Extract the [X, Y] coordinate from the center of the cell holding the provided text.  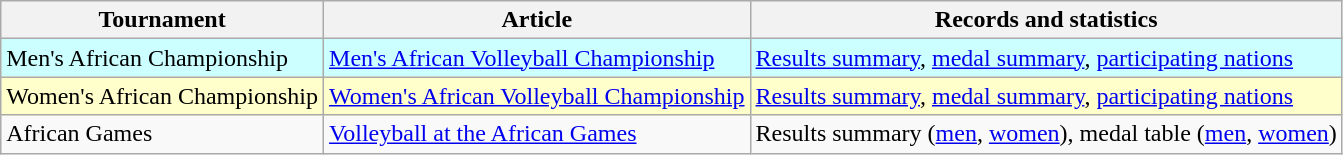
African Games [162, 134]
Records and statistics [1046, 20]
Men's African Championship [162, 58]
Article [538, 20]
Women's African Volleyball Championship [538, 96]
Volleyball at the African Games [538, 134]
Results summary (men, women), medal table (men, women) [1046, 134]
Men's African Volleyball Championship [538, 58]
Tournament [162, 20]
Women's African Championship [162, 96]
